Return the [X, Y] coordinate for the center point of the cell that contains the specified text.  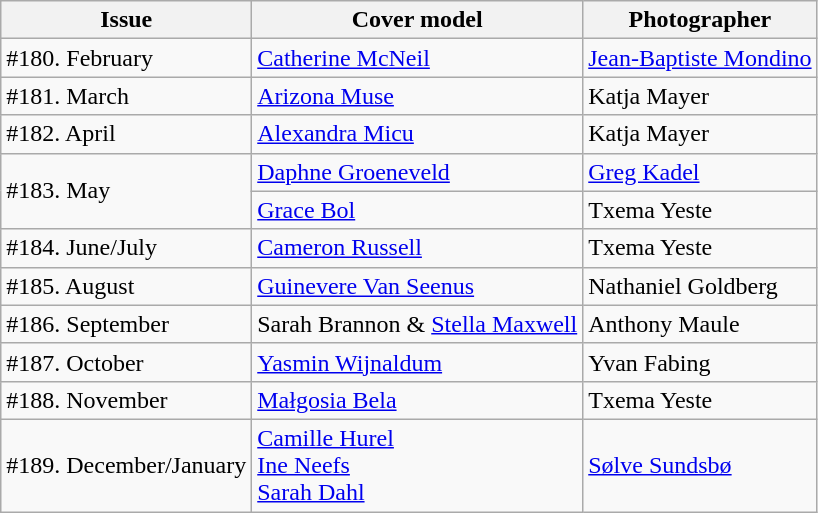
#181. March [126, 96]
#182. April [126, 134]
Yasmin Wijnaldum [418, 362]
Anthony Maule [700, 324]
Guinevere Van Seenus [418, 286]
Camille HurelIne NeefsSarah Dahl [418, 465]
#189. December/January [126, 465]
#186. September [126, 324]
Sarah Brannon & Stella Maxwell [418, 324]
#187. October [126, 362]
Photographer [700, 20]
Arizona Muse [418, 96]
Małgosia Bela [418, 400]
#184. June/July [126, 248]
Catherine McNeil [418, 58]
Greg Kadel [700, 172]
#185. August [126, 286]
#183. May [126, 191]
Cover model [418, 20]
Yvan Fabing [700, 362]
Jean-Baptiste Mondino [700, 58]
#180. February [126, 58]
Grace Bol [418, 210]
Sølve Sundsbø [700, 465]
Issue [126, 20]
Daphne Groeneveld [418, 172]
Cameron Russell [418, 248]
Nathaniel Goldberg [700, 286]
Alexandra Micu [418, 134]
#188. November [126, 400]
